Detect which cell encompasses the target text, then output its (x, y) center coordinate. 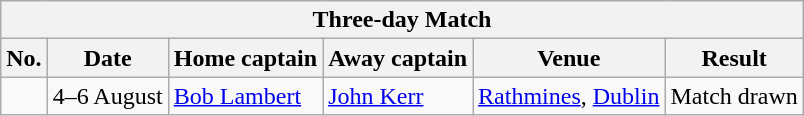
Result (734, 58)
Three-day Match (402, 20)
4–6 August (108, 96)
John Kerr (398, 96)
Home captain (245, 58)
Away captain (398, 58)
Bob Lambert (245, 96)
Rathmines, Dublin (569, 96)
Venue (569, 58)
Date (108, 58)
Match drawn (734, 96)
No. (24, 58)
